Return the (X, Y) coordinate for the center point of the cell that contains the specified text.  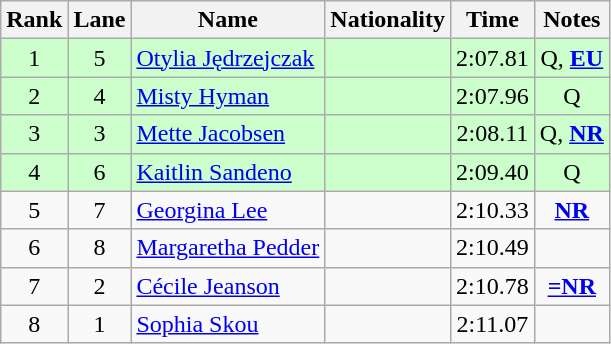
2:08.11 (493, 134)
2:07.96 (493, 96)
Kaitlin Sandeno (228, 172)
2:10.33 (493, 210)
2:09.40 (493, 172)
NR (572, 210)
Nationality (388, 20)
Q, NR (572, 134)
Misty Hyman (228, 96)
2:11.07 (493, 324)
Margaretha Pedder (228, 248)
Mette Jacobsen (228, 134)
Name (228, 20)
Time (493, 20)
Georgina Lee (228, 210)
Notes (572, 20)
Sophia Skou (228, 324)
2:10.78 (493, 286)
=NR (572, 286)
2:07.81 (493, 58)
Otylia Jędrzejczak (228, 58)
Q, EU (572, 58)
Rank (34, 20)
Cécile Jeanson (228, 286)
2:10.49 (493, 248)
Lane (100, 20)
